Detect which cell encompasses the target text, then output its (x, y) center coordinate. 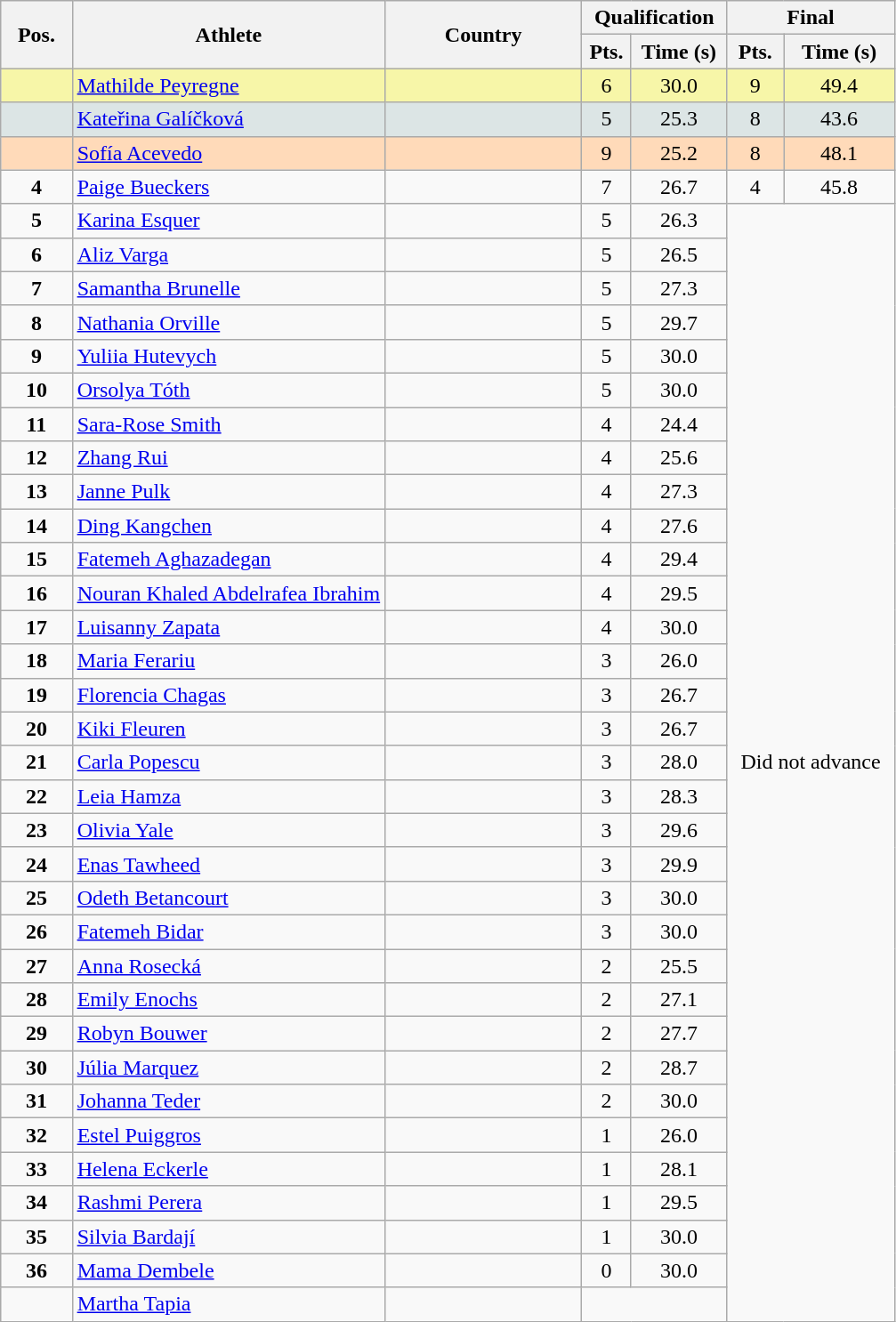
11 (36, 424)
22 (36, 796)
25.6 (679, 458)
28.1 (679, 1169)
Pos. (36, 35)
27.6 (679, 526)
24 (36, 864)
21 (36, 762)
Samantha Brunelle (229, 288)
Fatemeh Aghazadegan (229, 560)
25.5 (679, 965)
26.5 (679, 254)
Karina Esquer (229, 221)
Florencia Chagas (229, 695)
35 (36, 1237)
43.6 (839, 119)
Did not advance (811, 762)
Anna Rosecká (229, 965)
Leia Hamza (229, 796)
29.6 (679, 830)
10 (36, 390)
13 (36, 492)
Sara-Rose Smith (229, 424)
Júlia Marquez (229, 1068)
18 (36, 661)
Silvia Bardají (229, 1237)
Olivia Yale (229, 830)
48.1 (839, 153)
Carla Popescu (229, 762)
16 (36, 593)
19 (36, 695)
26 (36, 931)
Mathilde Peyregne (229, 85)
Country (484, 35)
Janne Pulk (229, 492)
Martha Tapia (229, 1304)
Paige Bueckers (229, 187)
Kateřina Galíčková (229, 119)
20 (36, 729)
Maria Ferariu (229, 661)
14 (36, 526)
Zhang Rui (229, 458)
28.7 (679, 1068)
27 (36, 965)
30 (36, 1068)
27.7 (679, 1034)
Robyn Bouwer (229, 1034)
12 (36, 458)
26.3 (679, 221)
45.8 (839, 187)
28.3 (679, 796)
Odeth Betancourt (229, 898)
Orsolya Tóth (229, 390)
Enas Tawheed (229, 864)
15 (36, 560)
17 (36, 627)
Nouran Khaled Abdelrafea Ibrahim (229, 593)
Nathania Orville (229, 322)
Kiki Fleuren (229, 729)
23 (36, 830)
36 (36, 1270)
29.4 (679, 560)
29.7 (679, 322)
Sofía Acevedo (229, 153)
32 (36, 1135)
Luisanny Zapata (229, 627)
Mama Dembele (229, 1270)
29.9 (679, 864)
31 (36, 1101)
Ding Kangchen (229, 526)
Johanna Teder (229, 1101)
Yuliia Hutevych (229, 356)
Qualification (655, 18)
28 (36, 1000)
24.4 (679, 424)
33 (36, 1169)
25.2 (679, 153)
Estel Puiggros (229, 1135)
Rashmi Perera (229, 1203)
Emily Enochs (229, 1000)
0 (607, 1270)
25.3 (679, 119)
27.1 (679, 1000)
25 (36, 898)
Helena Eckerle (229, 1169)
49.4 (839, 85)
Final (811, 18)
Aliz Varga (229, 254)
34 (36, 1203)
Athlete (229, 35)
28.0 (679, 762)
29 (36, 1034)
Fatemeh Bidar (229, 931)
